Return (x, y) of the center of cell containing provided text 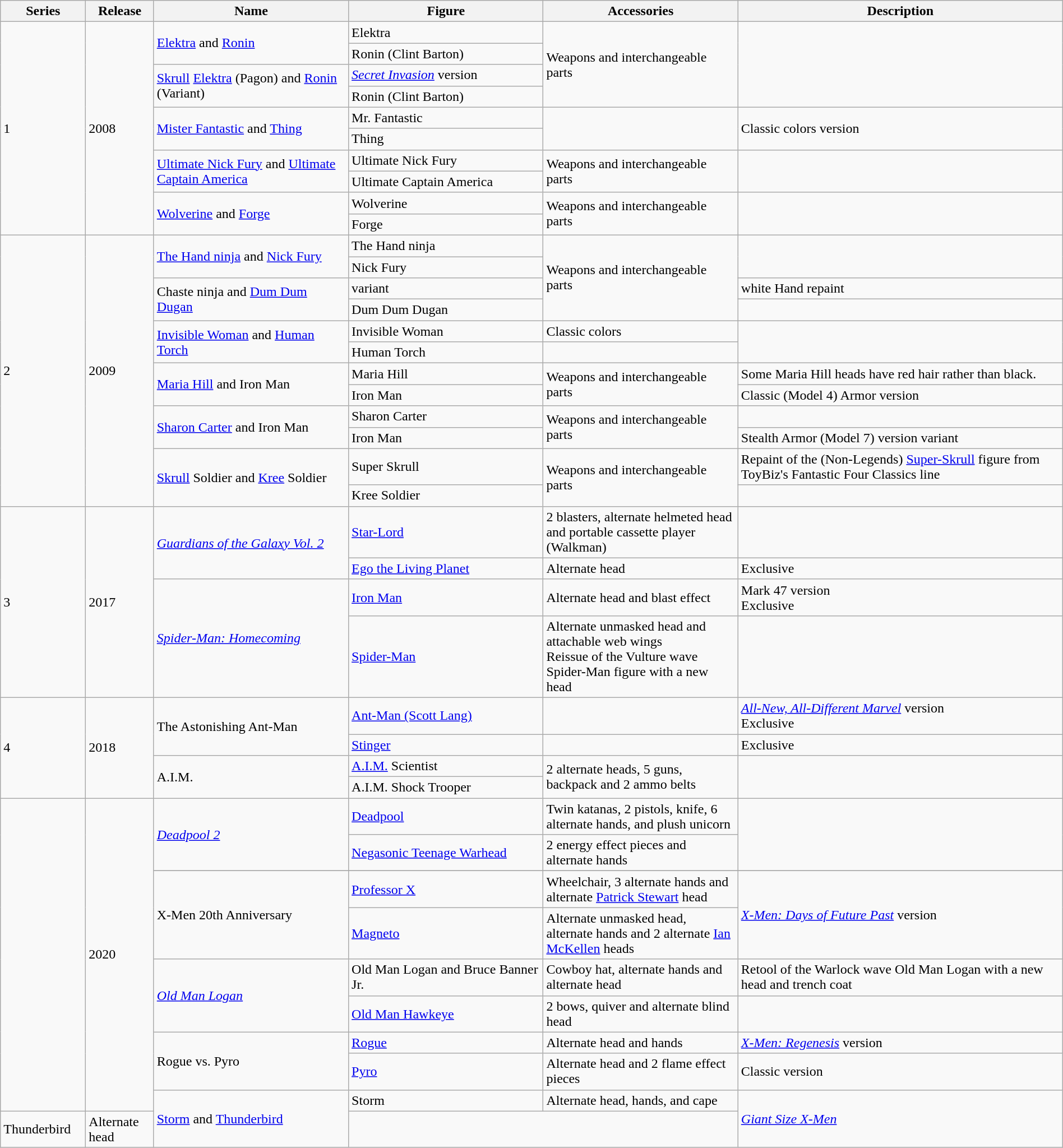
Classic colors (640, 331)
Classic colors version (900, 128)
Mister Fantastic and Thing (251, 128)
A.I.M. (251, 777)
Retool of the Warlock wave Old Man Logan with a new head and trench coat (900, 978)
2 blasters, alternate helmeted head and portable cassette player (Walkman) (640, 532)
variant (446, 289)
Deadpool 2 (251, 835)
The Hand ninja and Nick Fury (251, 256)
Wolverine and Forge (251, 214)
Ego the Living Planet (446, 568)
Elektra and Ronin (251, 43)
Dum Dum Dugan (446, 310)
Description (900, 11)
Kree Soldier (446, 496)
Alternate head, hands, and cape (640, 1100)
Old Man Hawkeye (446, 1013)
Human Torch (446, 353)
Accessories (640, 11)
Thunderbird (43, 1129)
Invisible Woman and Human Torch (251, 342)
Magneto (446, 933)
2018 (120, 748)
Some Maria Hill heads have red hair rather than black. (900, 374)
2009 (120, 371)
Mr. Fantastic (446, 118)
Storm (446, 1100)
The Astonishing Ant-Man (251, 726)
A.I.M. Shock Trooper (446, 788)
Ultimate Captain America (446, 182)
2 alternate heads, 5 guns, backpack and 2 ammo belts (640, 777)
2 energy effect pieces and alternate hands (640, 853)
Super Skrull (446, 466)
2017 (120, 602)
Negasonic Teenage Warhead (446, 853)
Thing (446, 139)
Ultimate Nick Fury (446, 160)
Figure (446, 11)
Ultimate Nick Fury and Ultimate Captain America (251, 171)
Maria Hill (446, 374)
Nick Fury (446, 267)
Alternate unmasked head, alternate hands and 2 alternate Ian McKellen heads (640, 933)
Alternate head and hands (640, 1043)
Forge (446, 224)
4 (43, 748)
2 (43, 371)
3 (43, 602)
Old Man Logan (251, 996)
Elektra (446, 33)
Name (251, 11)
Twin katanas, 2 pistols, knife, 6 alternate hands, and plush unicorn (640, 816)
Skrull Elektra (Pagon) and Ronin (Variant) (251, 86)
Repaint of the (Non-Legends) Super-Skrull figure from ToyBiz's Fantastic Four Classics line (900, 466)
Storm and Thunderbird (251, 1119)
Invisible Woman (446, 331)
Sharon Carter (446, 416)
Mark 47 versionExclusive (900, 598)
Skrull Soldier and Kree Soldier (251, 478)
Sharon Carter and Iron Man (251, 427)
Rogue vs. Pyro (251, 1061)
1 (43, 129)
2 bows, quiver and alternate blind head (640, 1013)
Deadpool (446, 816)
2008 (120, 129)
Spider-Man: Homecoming (251, 638)
Series (43, 11)
Spider-Man (446, 656)
Alternate head and blast effect (640, 598)
Wolverine (446, 203)
2020 (120, 955)
Old Man Logan and Bruce Banner Jr. (446, 978)
X-Men 20th Anniversary (251, 915)
Alternate unmasked head and attachable web wingsReissue of the Vulture wave Spider-Man figure with a new head (640, 656)
X-Men: Days of Future Past version (900, 915)
Ant-Man (Scott Lang) (446, 715)
Rogue (446, 1043)
Giant Size X-Men (900, 1119)
Cowboy hat, alternate hands and alternate head (640, 978)
Guardians of the Galaxy Vol. 2 (251, 543)
Maria Hill and Iron Man (251, 385)
The Hand ninja (446, 246)
X-Men: Regenesis version (900, 1043)
Wheelchair, 3 alternate hands and alternate Patrick Stewart head (640, 889)
A.I.M. Scientist (446, 766)
Professor X (446, 889)
Stinger (446, 745)
Release (120, 11)
Chaste ninja and Dum Dum Dugan (251, 299)
Alternate head and 2 flame effect pieces (640, 1072)
Classic version (900, 1072)
All-New, All-Different Marvel versionExclusive (900, 715)
white Hand repaint (900, 289)
Pyro (446, 1072)
Classic (Model 4) Armor version (900, 395)
Star-Lord (446, 532)
Stealth Armor (Model 7) version variant (900, 438)
Secret Invasion version (446, 75)
